Extract the (x, y) coordinate from the center of the cell holding the provided text.  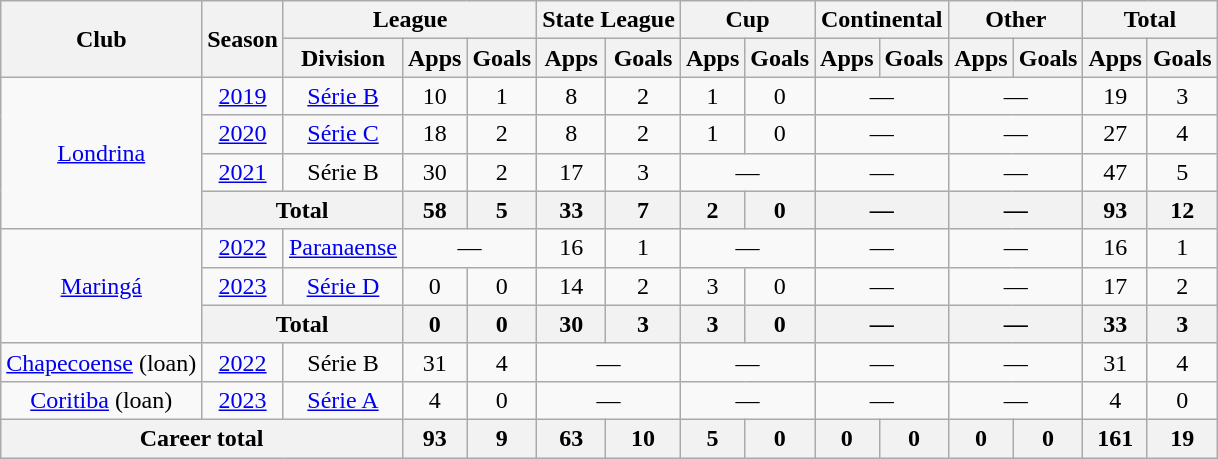
27 (1115, 134)
Maringá (102, 286)
Career total (202, 438)
58 (434, 210)
Season (243, 39)
161 (1115, 438)
9 (502, 438)
Club (102, 39)
Paranaense (342, 248)
12 (1182, 210)
Division (342, 58)
7 (644, 210)
Cup (747, 20)
2020 (243, 134)
Continental (882, 20)
47 (1115, 172)
Série C (342, 134)
18 (434, 134)
Londrina (102, 153)
14 (572, 286)
2021 (243, 172)
2019 (243, 96)
Other (1016, 20)
63 (572, 438)
State League (609, 20)
Coritiba (loan) (102, 400)
Chapecoense (loan) (102, 362)
Série D (342, 286)
Série A (342, 400)
League (410, 20)
